Find where the given text appears and provide that cell's center as [X, Y] coordinate. 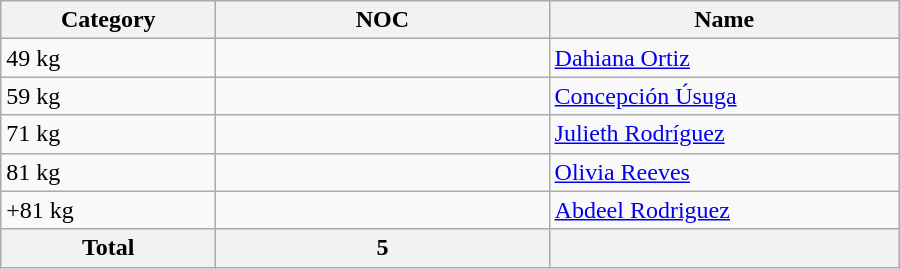
Category [108, 20]
49 kg [108, 58]
Total [108, 248]
81 kg [108, 172]
+81 kg [108, 210]
Julieth Rodríguez [724, 134]
5 [382, 248]
Name [724, 20]
59 kg [108, 96]
Concepción Úsuga [724, 96]
Abdeel Rodriguez [724, 210]
NOC [382, 20]
71 kg [108, 134]
Olivia Reeves [724, 172]
Dahiana Ortiz [724, 58]
